Scan for the cell matching the given text and deliver its [X, Y] coordinate at center. 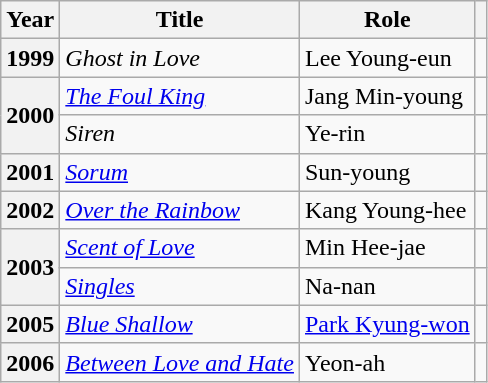
2005 [30, 324]
1999 [30, 58]
Jang Min-young [387, 96]
Lee Young-eun [387, 58]
Ye-rin [387, 134]
Blue Shallow [180, 324]
Sorum [180, 172]
2003 [30, 267]
Siren [180, 134]
The Foul King [180, 96]
2001 [30, 172]
Year [30, 20]
Ghost in Love [180, 58]
Between Love and Hate [180, 362]
Title [180, 20]
Role [387, 20]
Park Kyung-won [387, 324]
Scent of Love [180, 248]
Over the Rainbow [180, 210]
Yeon-ah [387, 362]
Singles [180, 286]
Na-nan [387, 286]
2000 [30, 115]
2002 [30, 210]
Kang Young-hee [387, 210]
2006 [30, 362]
Min Hee-jae [387, 248]
Sun-young [387, 172]
